Identify which cell holds the provided text, then report its (x, y) central coordinate. 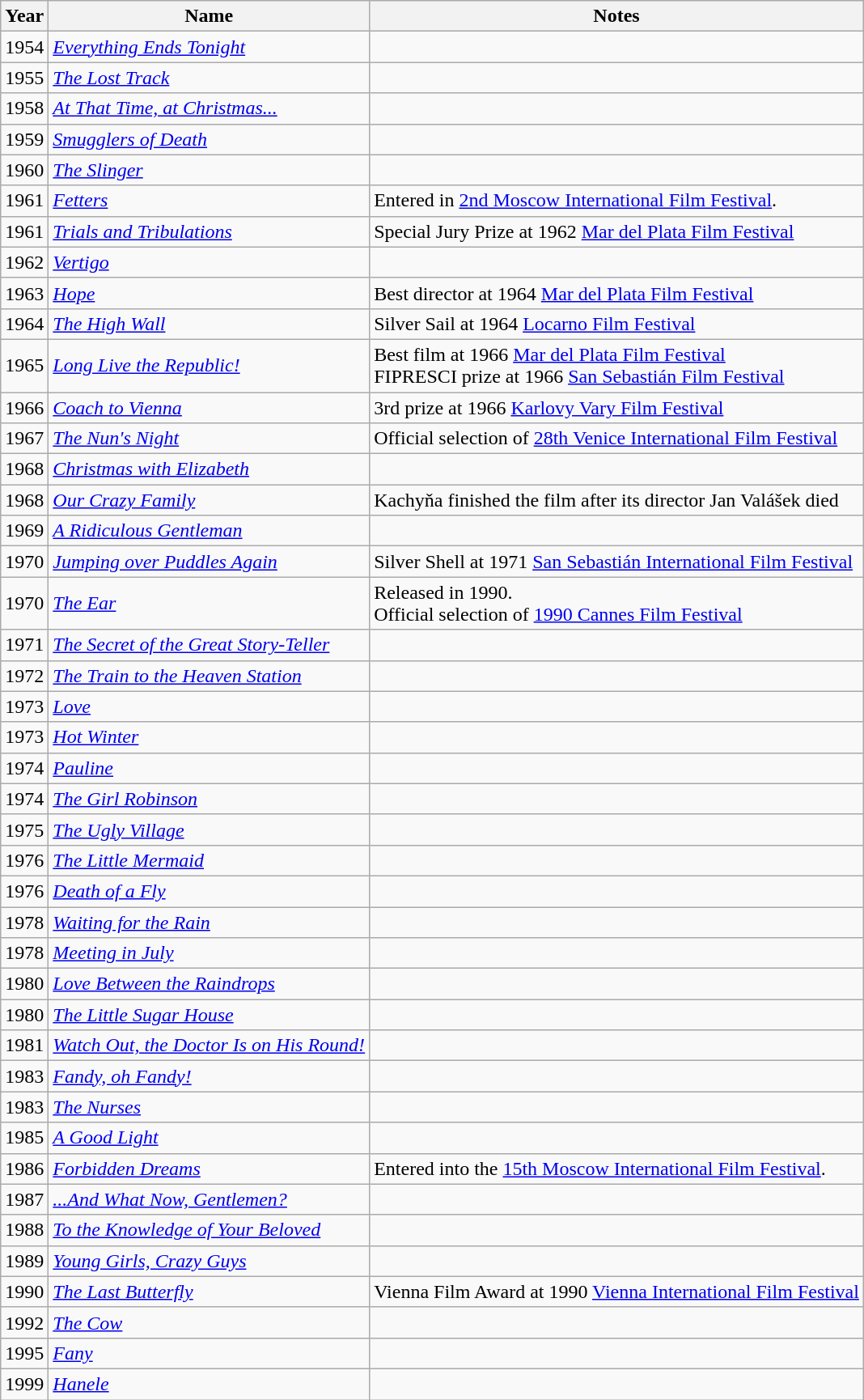
Smugglers of Death (209, 139)
To the Knowledge of Your Beloved (209, 1230)
Love Between the Raindrops (209, 984)
The Slinger (209, 170)
Silver Sail at 1964 Locarno Film Festival (616, 324)
At That Time, at Christmas... (209, 108)
Fany (209, 1353)
Special Jury Prize at 1962 Mar del Plata Film Festival (616, 231)
1969 (24, 531)
Love (209, 706)
Jumping over Puddles Again (209, 562)
A Good Light (209, 1138)
1967 (24, 439)
Coach to Vienna (209, 407)
The Train to the Heaven Station (209, 676)
Hot Winter (209, 737)
The Secret of the Great Story-Teller (209, 645)
Forbidden Dreams (209, 1169)
1955 (24, 78)
Long Live the Republic! (209, 366)
Name (209, 16)
1964 (24, 324)
Year (24, 16)
Our Crazy Family (209, 500)
Vertigo (209, 262)
Kachyňa finished the film after its director Jan Valášek died (616, 500)
The High Wall (209, 324)
Released in 1990.Official selection of 1990 Cannes Film Festival (616, 604)
Vienna Film Award at 1990 Vienna International Film Festival (616, 1292)
Everything Ends Tonight (209, 47)
Notes (616, 16)
Death of a Fly (209, 891)
1972 (24, 676)
Trials and Tribulations (209, 231)
1958 (24, 108)
Young Girls, Crazy Guys (209, 1261)
Official selection of 28th Venice International Film Festival (616, 439)
The Cow (209, 1322)
The Girl Robinson (209, 799)
1963 (24, 293)
The Lost Track (209, 78)
Meeting in July (209, 953)
...And What Now, Gentlemen? (209, 1199)
The Little Mermaid (209, 860)
1999 (24, 1384)
Best director at 1964 Mar del Plata Film Festival (616, 293)
1960 (24, 170)
1954 (24, 47)
1962 (24, 262)
1959 (24, 139)
1987 (24, 1199)
Fetters (209, 201)
Entered in 2nd Moscow International Film Festival. (616, 201)
1990 (24, 1292)
1981 (24, 1046)
The Nurses (209, 1107)
Watch Out, the Doctor Is on His Round! (209, 1046)
1985 (24, 1138)
The Ear (209, 604)
Silver Shell at 1971 San Sebastián International Film Festival (616, 562)
1965 (24, 366)
A Ridiculous Gentleman (209, 531)
1971 (24, 645)
3rd prize at 1966 Karlovy Vary Film Festival (616, 407)
1989 (24, 1261)
1966 (24, 407)
The Little Sugar House (209, 1015)
1992 (24, 1322)
1986 (24, 1169)
Fandy, oh Fandy! (209, 1076)
The Last Butterfly (209, 1292)
Entered into the 15th Moscow International Film Festival. (616, 1169)
Pauline (209, 768)
1975 (24, 829)
Waiting for the Rain (209, 922)
Hanele (209, 1384)
1995 (24, 1353)
Christmas with Elizabeth (209, 469)
The Nun's Night (209, 439)
The Ugly Village (209, 829)
Best film at 1966 Mar del Plata Film FestivalFIPRESCI prize at 1966 San Sebastián Film Festival (616, 366)
Hope (209, 293)
1988 (24, 1230)
